Search for the cell housing the specified text and yield its (x, y) center coordinate. 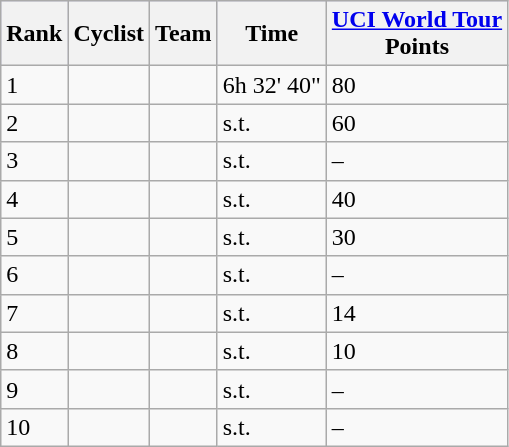
Cyclist (109, 34)
Team (184, 34)
14 (416, 313)
4 (34, 199)
9 (34, 389)
Time (272, 34)
30 (416, 237)
5 (34, 237)
6 (34, 275)
60 (416, 123)
8 (34, 351)
6h 32' 40" (272, 85)
7 (34, 313)
80 (416, 85)
40 (416, 199)
3 (34, 161)
1 (34, 85)
UCI World TourPoints (416, 34)
2 (34, 123)
Rank (34, 34)
